Pinpoint the cell where the given text exists, returning its [x, y] midpoint coordinate. 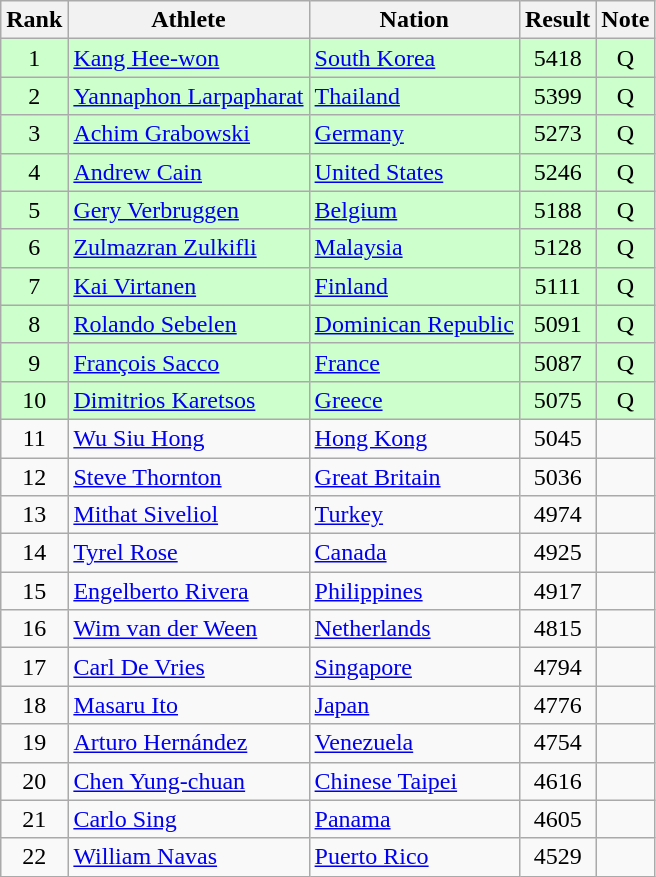
Masaru Ito [188, 705]
5 [34, 210]
Chen Yung-chuan [188, 781]
Nation [414, 20]
Gery Verbruggen [188, 210]
Hong Kong [414, 438]
5188 [557, 210]
William Navas [188, 857]
Singapore [414, 667]
4925 [557, 553]
5246 [557, 172]
Athlete [188, 20]
11 [34, 438]
2 [34, 96]
5273 [557, 134]
Wu Siu Hong [188, 438]
5075 [557, 400]
18 [34, 705]
Venezuela [414, 743]
4974 [557, 515]
François Sacco [188, 362]
20 [34, 781]
Greece [414, 400]
Thailand [414, 96]
5045 [557, 438]
4605 [557, 819]
10 [34, 400]
4 [34, 172]
5111 [557, 286]
4754 [557, 743]
Malaysia [414, 248]
Zulmazran Zulkifli [188, 248]
5091 [557, 324]
17 [34, 667]
4815 [557, 629]
Mithat Siveliol [188, 515]
9 [34, 362]
13 [34, 515]
5418 [557, 58]
19 [34, 743]
1 [34, 58]
Rank [34, 20]
United States [414, 172]
Panama [414, 819]
Carlo Sing [188, 819]
Result [557, 20]
15 [34, 591]
Engelberto Rivera [188, 591]
Canada [414, 553]
16 [34, 629]
Netherlands [414, 629]
3 [34, 134]
Arturo Hernández [188, 743]
France [414, 362]
4529 [557, 857]
Andrew Cain [188, 172]
Tyrel Rose [188, 553]
Chinese Taipei [414, 781]
21 [34, 819]
Kang Hee-won [188, 58]
Philippines [414, 591]
22 [34, 857]
14 [34, 553]
Dominican Republic [414, 324]
4616 [557, 781]
Wim van der Ween [188, 629]
Turkey [414, 515]
4776 [557, 705]
South Korea [414, 58]
Great Britain [414, 477]
5399 [557, 96]
Japan [414, 705]
Carl De Vries [188, 667]
Belgium [414, 210]
Finland [414, 286]
8 [34, 324]
Germany [414, 134]
Dimitrios Karetsos [188, 400]
Puerto Rico [414, 857]
Yannaphon Larpapharat [188, 96]
5128 [557, 248]
4794 [557, 667]
Achim Grabowski [188, 134]
Note [626, 20]
4917 [557, 591]
7 [34, 286]
Kai Virtanen [188, 286]
12 [34, 477]
5036 [557, 477]
6 [34, 248]
5087 [557, 362]
Steve Thornton [188, 477]
Rolando Sebelen [188, 324]
